Pinpoint the cell where the given text exists, returning its [X, Y] midpoint coordinate. 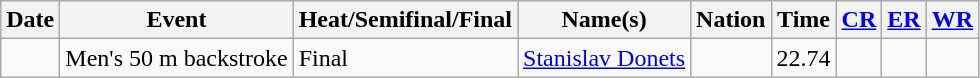
Date [30, 20]
Name(s) [604, 20]
Nation [731, 20]
Time [804, 20]
Final [405, 58]
Event [176, 20]
22.74 [804, 58]
CR [859, 20]
Heat/Semifinal/Final [405, 20]
ER [904, 20]
Men's 50 m backstroke [176, 58]
Stanislav Donets [604, 58]
WR [952, 20]
